Provide the [X, Y] coordinate of the cell's center where the given text is located.  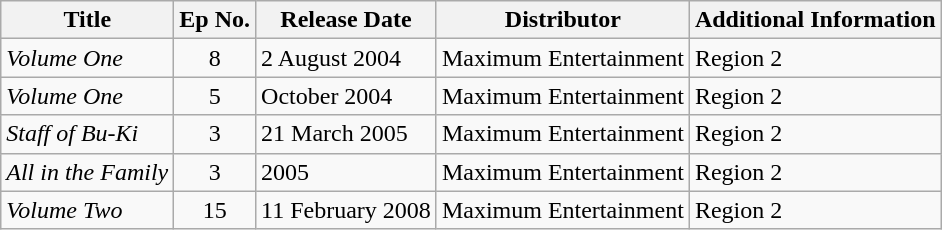
Ep No. [215, 20]
Distributor [562, 20]
Release Date [346, 20]
2 August 2004 [346, 58]
October 2004 [346, 96]
Volume Two [88, 210]
11 February 2008 [346, 210]
5 [215, 96]
15 [215, 210]
2005 [346, 172]
21 March 2005 [346, 134]
All in the Family [88, 172]
Staff of Bu-Ki [88, 134]
8 [215, 58]
Additional Information [815, 20]
Title [88, 20]
